Capture the cell that displays the provided text and extract its [X, Y] central coordinate. 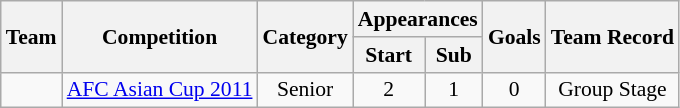
Team [32, 36]
Appearances [418, 19]
2 [389, 90]
AFC Asian Cup 2011 [160, 90]
Competition [160, 36]
Sub [454, 55]
Group Stage [612, 90]
1 [454, 90]
Goals [514, 36]
0 [514, 90]
Category [306, 36]
Senior [306, 90]
Start [389, 55]
Team Record [612, 36]
